From the cell containing the given text, extract its center point as [X, Y] coordinate. 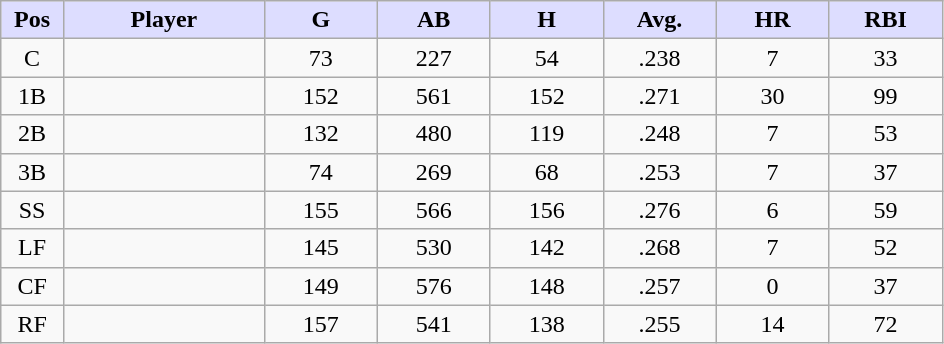
145 [320, 248]
H [546, 20]
.271 [660, 96]
HR [772, 20]
269 [434, 172]
SS [32, 210]
.253 [660, 172]
LF [32, 248]
1B [32, 96]
Avg. [660, 20]
149 [320, 286]
3B [32, 172]
74 [320, 172]
Player [164, 20]
30 [772, 96]
530 [434, 248]
73 [320, 58]
RF [32, 324]
576 [434, 286]
72 [886, 324]
14 [772, 324]
52 [886, 248]
138 [546, 324]
G [320, 20]
.257 [660, 286]
CF [32, 286]
54 [546, 58]
AB [434, 20]
157 [320, 324]
33 [886, 58]
156 [546, 210]
68 [546, 172]
6 [772, 210]
.238 [660, 58]
155 [320, 210]
C [32, 58]
561 [434, 96]
Pos [32, 20]
0 [772, 286]
142 [546, 248]
RBI [886, 20]
148 [546, 286]
59 [886, 210]
480 [434, 134]
2B [32, 134]
53 [886, 134]
99 [886, 96]
541 [434, 324]
.268 [660, 248]
.276 [660, 210]
.248 [660, 134]
132 [320, 134]
119 [546, 134]
566 [434, 210]
227 [434, 58]
.255 [660, 324]
